Identify which cell holds the provided text, then report its [x, y] central coordinate. 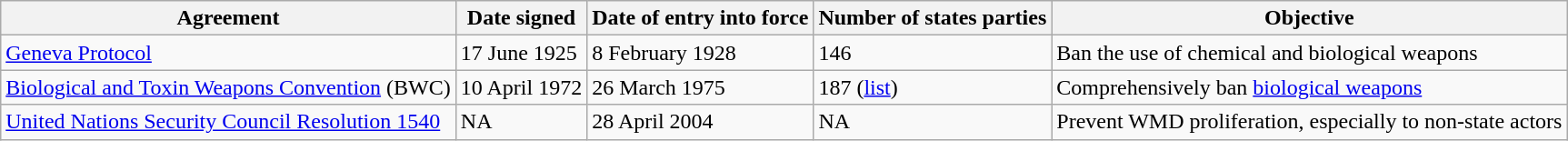
Objective [1309, 18]
10 April 1972 [521, 87]
28 April 2004 [700, 122]
United Nations Security Council Resolution 1540 [229, 122]
Date of entry into force [700, 18]
146 [933, 53]
8 February 1928 [700, 53]
Ban the use of chemical and biological weapons [1309, 53]
Number of states parties [933, 18]
Biological and Toxin Weapons Convention (BWC) [229, 87]
Prevent WMD proliferation, especially to non-state actors [1309, 122]
26 March 1975 [700, 87]
Comprehensively ban biological weapons [1309, 87]
Agreement [229, 18]
187 (list) [933, 87]
17 June 1925 [521, 53]
Geneva Protocol [229, 53]
Date signed [521, 18]
